Output the [X, Y] coordinate of the center of the cell containing the given text.  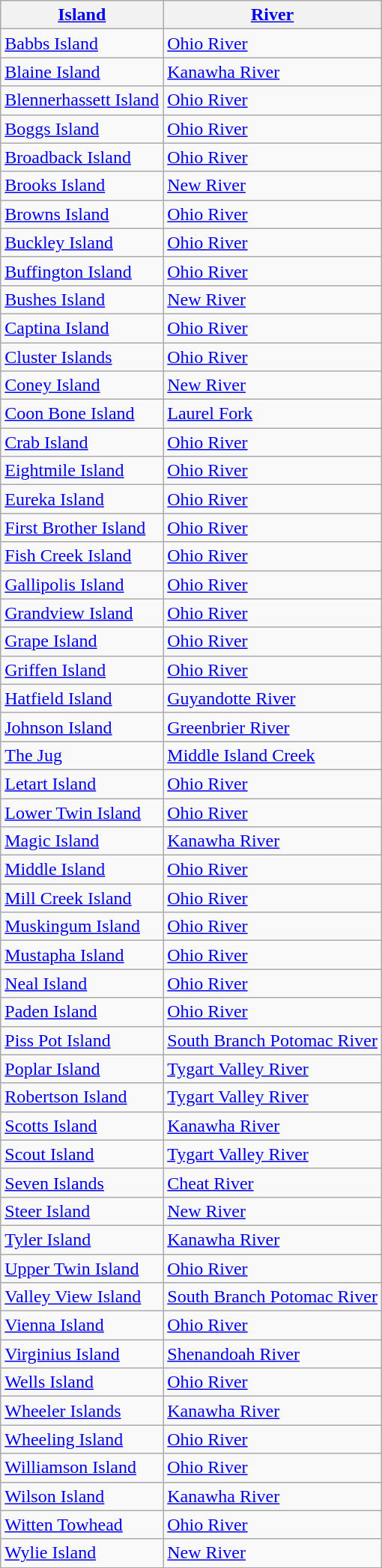
Wylie Island [82, 1553]
Magic Island [82, 841]
Upper Twin Island [82, 1269]
Island [82, 15]
Virginius Island [82, 1354]
Grape Island [82, 641]
Piss Pot Island [82, 1040]
Wheeling Island [82, 1439]
Seven Islands [82, 1183]
Poplar Island [82, 1069]
Blennerhassett Island [82, 100]
Lower Twin Island [82, 812]
First Brother Island [82, 528]
Johnson Island [82, 727]
Laurel Fork [273, 414]
Hatfield Island [82, 698]
Neal Island [82, 983]
Wilson Island [82, 1496]
Mustapha Island [82, 955]
Paden Island [82, 1012]
Williamson Island [82, 1468]
Steer Island [82, 1211]
Griffen Island [82, 670]
Valley View Island [82, 1297]
Coney Island [82, 385]
Blaine Island [82, 72]
Eureka Island [82, 499]
Fish Creek Island [82, 556]
Wells Island [82, 1382]
Buffington Island [82, 271]
Wheeler Islands [82, 1411]
Middle Island [82, 870]
Letart Island [82, 784]
Eightmile Island [82, 471]
Broadback Island [82, 157]
The Jug [82, 755]
River [273, 15]
Crab Island [82, 442]
Muskingum Island [82, 927]
Babbs Island [82, 43]
Cheat River [273, 1183]
Boggs Island [82, 129]
Bushes Island [82, 299]
Guyandotte River [273, 698]
Witten Towhead [82, 1525]
Tyler Island [82, 1239]
Shenandoah River [273, 1354]
Middle Island Creek [273, 755]
Mill Creek Island [82, 898]
Gallipolis Island [82, 585]
Greenbrier River [273, 727]
Robertson Island [82, 1097]
Scotts Island [82, 1126]
Browns Island [82, 214]
Scout Island [82, 1154]
Coon Bone Island [82, 414]
Cluster Islands [82, 357]
Grandview Island [82, 613]
Captina Island [82, 328]
Brooks Island [82, 186]
Vienna Island [82, 1326]
Buckley Island [82, 242]
